Find where the given text appears and provide that cell's center as (x, y) coordinate. 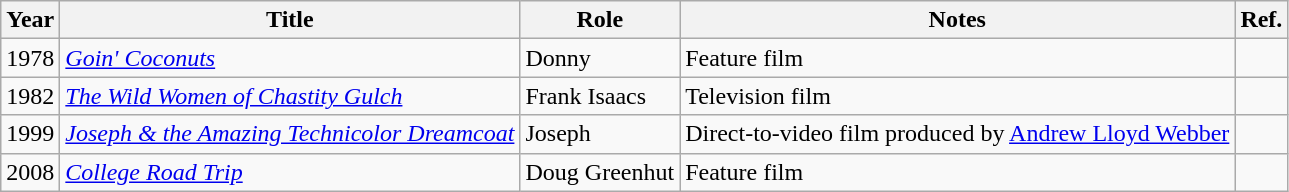
1999 (30, 134)
Title (290, 20)
Notes (958, 20)
Television film (958, 96)
Donny (600, 58)
Ref. (1262, 20)
Joseph (600, 134)
1982 (30, 96)
Frank Isaacs (600, 96)
College Road Trip (290, 172)
Direct-to-video film produced by Andrew Lloyd Webber (958, 134)
Role (600, 20)
Joseph & the Amazing Technicolor Dreamcoat (290, 134)
1978 (30, 58)
Doug Greenhut (600, 172)
The Wild Women of Chastity Gulch (290, 96)
Year (30, 20)
2008 (30, 172)
Goin' Coconuts (290, 58)
